For the text-containing cell, return its midpoint in [X, Y] coordinate format. 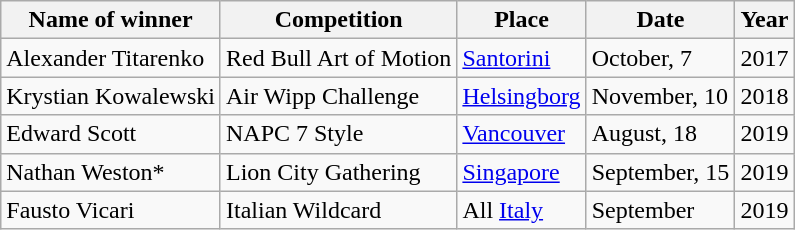
Helsingborg [522, 96]
Air Wipp Challenge [338, 96]
Krystian Kowalewski [111, 96]
November, 10 [660, 96]
NAPC 7 Style [338, 134]
Place [522, 20]
Edward Scott [111, 134]
August, 18 [660, 134]
September [660, 210]
Red Bull Art of Motion [338, 58]
October, 7 [660, 58]
Alexander Titarenko [111, 58]
2018 [764, 96]
Lion City Gathering [338, 172]
Competition [338, 20]
Date [660, 20]
Santorini [522, 58]
September, 15 [660, 172]
Italian Wildcard [338, 210]
Year [764, 20]
Vancouver [522, 134]
Singapore [522, 172]
Fausto Vicari [111, 210]
All Italy [522, 210]
2017 [764, 58]
Name of winner [111, 20]
Nathan Weston* [111, 172]
